Return the (X, Y) coordinate for the center point of the cell that contains the specified text.  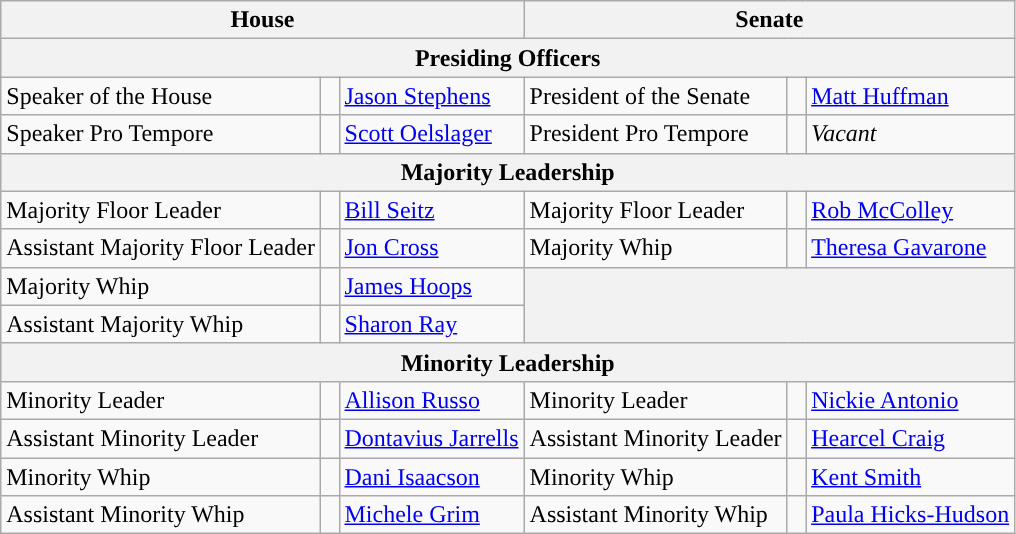
Speaker of the House (161, 96)
House (262, 20)
President of the Senate (656, 96)
Bill Seitz (432, 210)
President Pro Tempore (656, 134)
Speaker Pro Tempore (161, 134)
Dontavius Jarrells (432, 438)
Vacant (910, 134)
Dani Isaacson (432, 477)
Jon Cross (432, 248)
James Hoops (432, 286)
Senate (770, 20)
Rob McColley (910, 210)
Majority Leadership (508, 172)
Hearcel Craig (910, 438)
Presiding Officers (508, 58)
Assistant Majority Whip (161, 324)
Paula Hicks-Hudson (910, 515)
Jason Stephens (432, 96)
Michele Grim (432, 515)
Scott Oelslager (432, 134)
Nickie Antonio (910, 400)
Assistant Majority Floor Leader (161, 248)
Sharon Ray (432, 324)
Minority Leadership (508, 362)
Matt Huffman (910, 96)
Theresa Gavarone (910, 248)
Kent Smith (910, 477)
Allison Russo (432, 400)
